Detect which cell encompasses the target text, then output its [x, y] center coordinate. 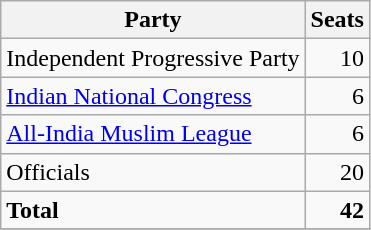
Officials [153, 172]
Seats [337, 20]
20 [337, 172]
Indian National Congress [153, 96]
Independent Progressive Party [153, 58]
Party [153, 20]
42 [337, 210]
All-India Muslim League [153, 134]
Total [153, 210]
10 [337, 58]
